Pinpoint the cell where the given text exists, returning its (x, y) midpoint coordinate. 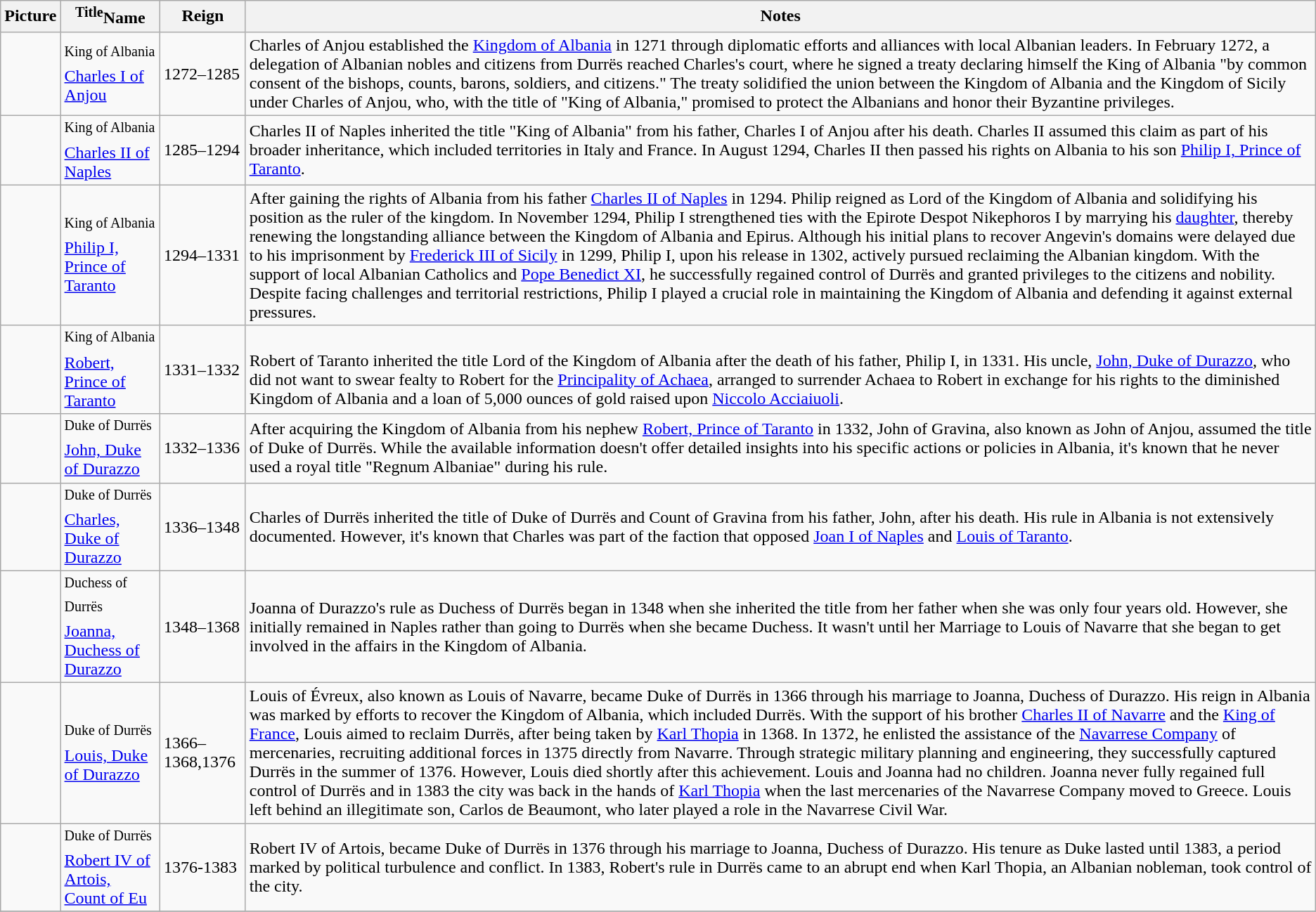
Duke of DurrësCharles, Duke of Durazzo (110, 527)
TitleName (110, 17)
Picture (31, 17)
Duchess of DurrësJoanna, Duchess of Durazzo (110, 627)
1285–1294 (203, 150)
1376-1383 (203, 868)
1336–1348 (203, 527)
1366–1368,1376 (203, 753)
1272–1285 (203, 73)
1294–1331 (203, 255)
King of AlbaniaPhilip I, Prince of Taranto (110, 255)
Duke of DurrësRobert IV of Artois, Count of Eu (110, 868)
King of AlbaniaRobert, Prince of Taranto (110, 370)
Duke of DurrësLouis, Duke of Durazzo (110, 753)
1348–1368 (203, 627)
Duke of DurrësJohn, Duke of Durazzo (110, 448)
King of AlbaniaCharles I of Anjou (110, 73)
1332–1336 (203, 448)
Reign (203, 17)
Notes (780, 17)
King of AlbaniaCharles II of Naples (110, 150)
1331–1332 (203, 370)
